Identify which cell holds the provided text, then report its [x, y] central coordinate. 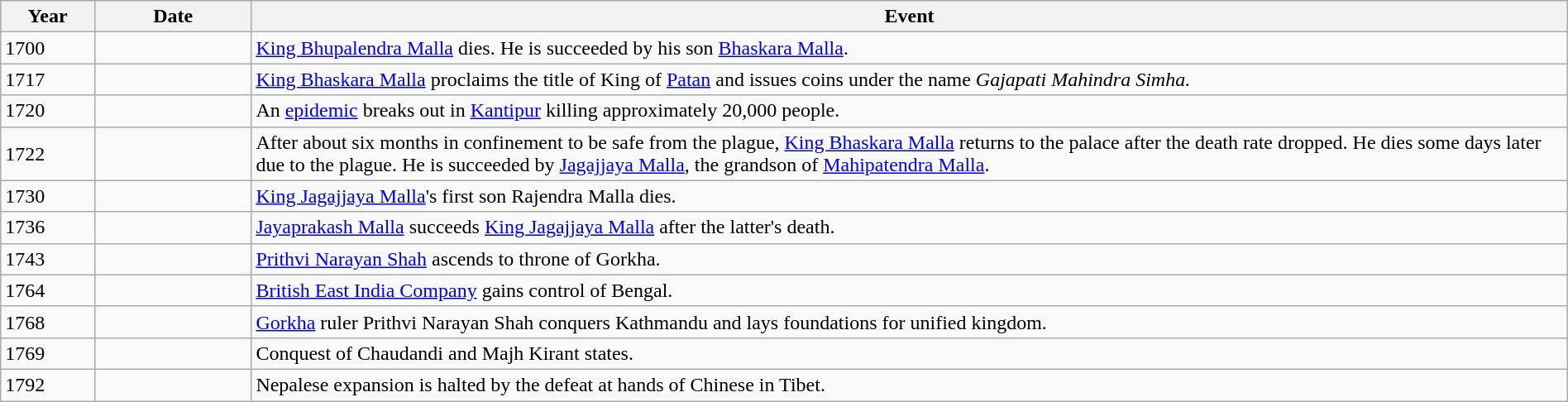
1730 [48, 196]
1722 [48, 154]
King Jagajjaya Malla's first son Rajendra Malla dies. [910, 196]
1717 [48, 79]
King Bhupalendra Malla dies. He is succeeded by his son Bhaskara Malla. [910, 48]
Date [172, 17]
Gorkha ruler Prithvi Narayan Shah conquers Kathmandu and lays foundations for unified kingdom. [910, 322]
Jayaprakash Malla succeeds King Jagajjaya Malla after the latter's death. [910, 227]
1700 [48, 48]
1792 [48, 385]
An epidemic breaks out in Kantipur killing approximately 20,000 people. [910, 111]
Conquest of Chaudandi and Majh Kirant states. [910, 353]
British East India Company gains control of Bengal. [910, 290]
Prithvi Narayan Shah ascends to throne of Gorkha. [910, 259]
1764 [48, 290]
King Bhaskara Malla proclaims the title of King of Patan and issues coins under the name Gajapati Mahindra Simha. [910, 79]
1769 [48, 353]
1736 [48, 227]
Nepalese expansion is halted by the defeat at hands of Chinese in Tibet. [910, 385]
Event [910, 17]
1768 [48, 322]
1720 [48, 111]
1743 [48, 259]
Year [48, 17]
